For the text-containing cell, return its midpoint in [X, Y] coordinate format. 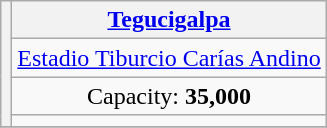
Capacity: 35,000 [169, 96]
Tegucigalpa [169, 20]
Estadio Tiburcio Carías Andino [169, 58]
